Detect which cell encompasses the target text, then output its (x, y) center coordinate. 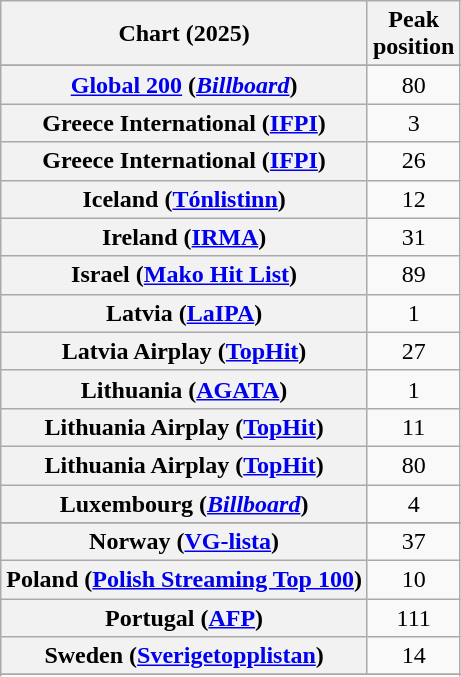
27 (413, 351)
Peakposition (413, 34)
Chart (2025) (184, 34)
Portugal (AFP) (184, 618)
Latvia Airplay (TopHit) (184, 351)
12 (413, 199)
14 (413, 656)
10 (413, 580)
Israel (Mako Hit List) (184, 275)
37 (413, 542)
Global 200 (Billboard) (184, 85)
Sweden (Sverigetopplistan) (184, 656)
3 (413, 123)
Ireland (IRMA) (184, 237)
111 (413, 618)
Iceland (Tónlistinn) (184, 199)
Poland (Polish Streaming Top 100) (184, 580)
Lithuania (AGATA) (184, 389)
26 (413, 161)
31 (413, 237)
89 (413, 275)
11 (413, 427)
Luxembourg (Billboard) (184, 503)
Norway (VG-lista) (184, 542)
Latvia (LaIPA) (184, 313)
4 (413, 503)
